Scan for the cell matching the given text and deliver its (X, Y) coordinate at center. 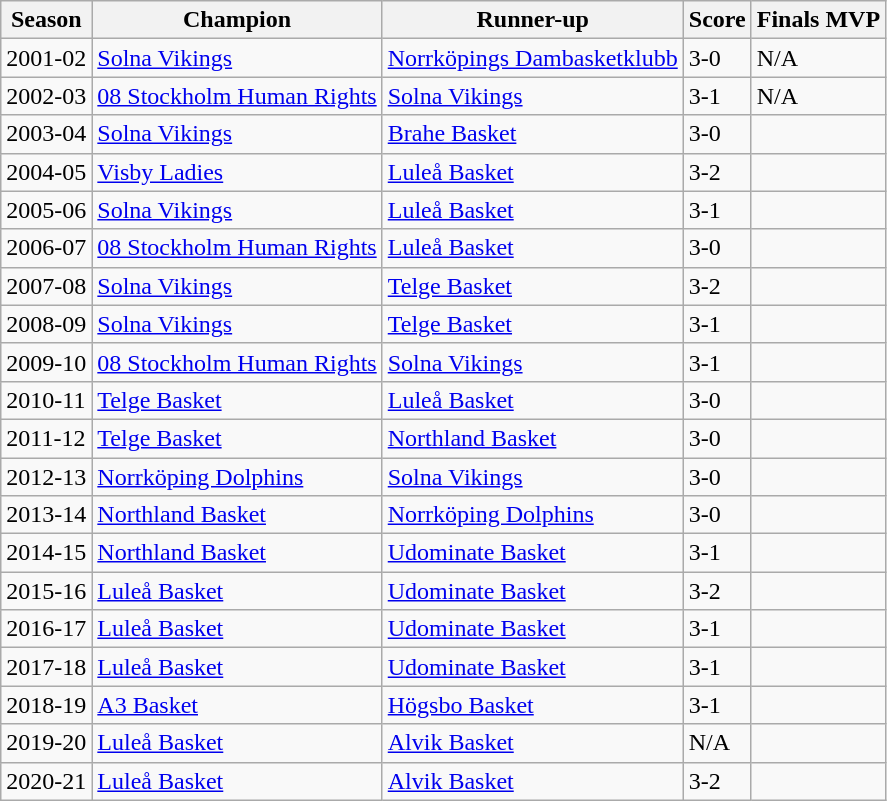
2015-16 (46, 591)
A3 Basket (237, 705)
Champion (237, 20)
2006-07 (46, 248)
2017-18 (46, 667)
2003-04 (46, 134)
Brahe Basket (532, 134)
2010-11 (46, 400)
2012-13 (46, 477)
2011-12 (46, 438)
2004-05 (46, 172)
2016-17 (46, 629)
Visby Ladies (237, 172)
2001-02 (46, 58)
Norrköpings Dambasketklubb (532, 58)
Score (717, 20)
2014-15 (46, 553)
Högsbo Basket (532, 705)
Finals MVP (818, 20)
2002-03 (46, 96)
2019-20 (46, 743)
2018-19 (46, 705)
Season (46, 20)
2008-09 (46, 324)
Runner-up (532, 20)
2013-14 (46, 515)
2020-21 (46, 781)
2007-08 (46, 286)
2009-10 (46, 362)
2005-06 (46, 210)
